Find where the given text appears and provide that cell's center as (x, y) coordinate. 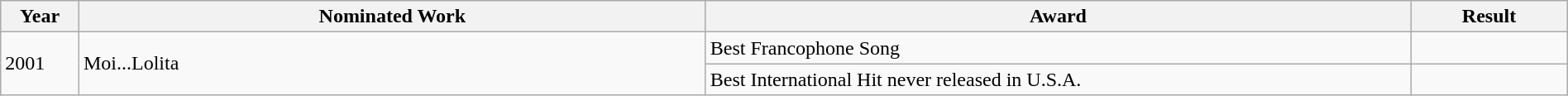
Result (1489, 17)
Nominated Work (392, 17)
Award (1059, 17)
Best Francophone Song (1059, 48)
Best International Hit never released in U.S.A. (1059, 79)
Moi...Lolita (392, 64)
Year (40, 17)
2001 (40, 64)
